Return (x, y) of the center of cell containing provided text 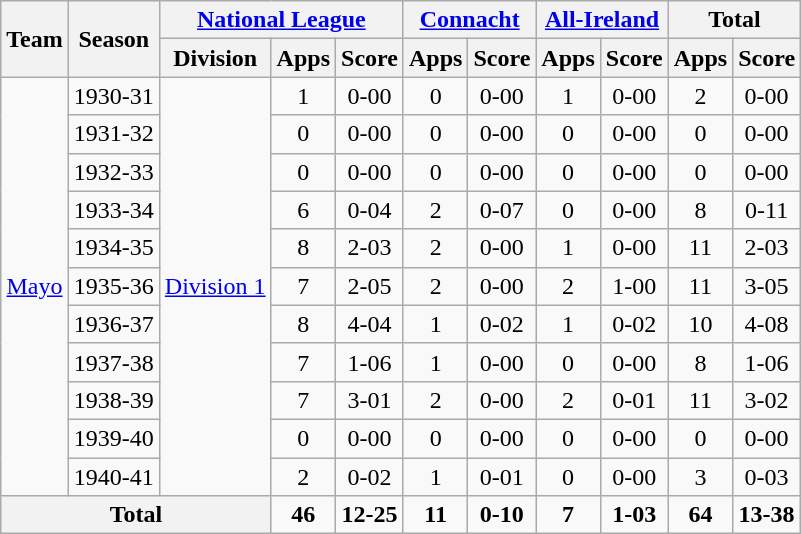
0-04 (370, 210)
4-08 (767, 324)
1-00 (634, 286)
1930-31 (114, 96)
2-05 (370, 286)
Season (114, 39)
Division (215, 58)
0-10 (502, 515)
12-25 (370, 515)
Mayo (35, 286)
National League (281, 20)
1936-37 (114, 324)
3 (700, 477)
1935-36 (114, 286)
0-07 (502, 210)
0-03 (767, 477)
Connacht (469, 20)
1933-34 (114, 210)
1938-39 (114, 400)
1932-33 (114, 172)
1931-32 (114, 134)
1940-41 (114, 477)
All-Ireland (602, 20)
3-02 (767, 400)
13-38 (767, 515)
1-03 (634, 515)
4-04 (370, 324)
1937-38 (114, 362)
46 (303, 515)
10 (700, 324)
1939-40 (114, 438)
3-05 (767, 286)
0-11 (767, 210)
6 (303, 210)
64 (700, 515)
1934-35 (114, 248)
Division 1 (215, 286)
Team (35, 39)
3-01 (370, 400)
